Find where the given text appears and provide that cell's center as [X, Y] coordinate. 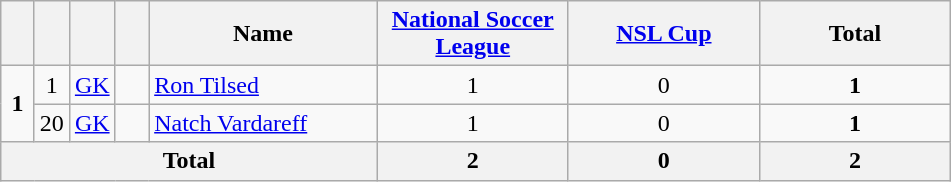
Ron Tilsed [264, 85]
Natch Vardareff [264, 123]
20 [52, 123]
National Soccer League [472, 34]
Name [264, 34]
NSL Cup [664, 34]
